Return [x, y] of the center of cell containing provided text 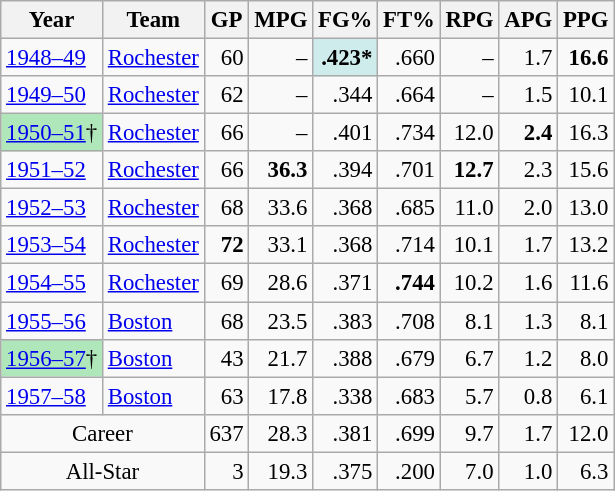
1951–52 [52, 170]
.394 [346, 170]
PPG [586, 20]
.714 [410, 245]
RPG [470, 20]
FG% [346, 20]
21.7 [281, 358]
APG [528, 20]
.701 [410, 170]
637 [226, 433]
.381 [346, 433]
33.6 [281, 208]
.388 [346, 358]
FT% [410, 20]
2.4 [528, 133]
13.0 [586, 208]
1949–50 [52, 95]
33.1 [281, 245]
1.0 [528, 471]
11.6 [586, 283]
.685 [410, 208]
6.1 [586, 396]
8.0 [586, 358]
28.6 [281, 283]
.699 [410, 433]
5.7 [470, 396]
.679 [410, 358]
.664 [410, 95]
1950–51† [52, 133]
MPG [281, 20]
.338 [346, 396]
6.7 [470, 358]
10.2 [470, 283]
15.6 [586, 170]
1956–57† [52, 358]
.744 [410, 283]
All-Star [102, 471]
.375 [346, 471]
.708 [410, 321]
Team [153, 20]
.383 [346, 321]
1953–54 [52, 245]
1.2 [528, 358]
43 [226, 358]
1955–56 [52, 321]
13.2 [586, 245]
63 [226, 396]
1954–55 [52, 283]
1.5 [528, 95]
69 [226, 283]
7.0 [470, 471]
2.3 [528, 170]
28.3 [281, 433]
36.3 [281, 170]
0.8 [528, 396]
.344 [346, 95]
Year [52, 20]
.401 [346, 133]
3 [226, 471]
GP [226, 20]
1957–58 [52, 396]
23.5 [281, 321]
17.8 [281, 396]
.683 [410, 396]
1.6 [528, 283]
.660 [410, 58]
72 [226, 245]
62 [226, 95]
1.3 [528, 321]
.371 [346, 283]
9.7 [470, 433]
16.6 [586, 58]
6.3 [586, 471]
1948–49 [52, 58]
12.7 [470, 170]
11.0 [470, 208]
60 [226, 58]
2.0 [528, 208]
.734 [410, 133]
1952–53 [52, 208]
16.3 [586, 133]
.423* [346, 58]
Career [102, 433]
19.3 [281, 471]
.200 [410, 471]
